Output the (x, y) coordinate of the center of the cell containing the given text.  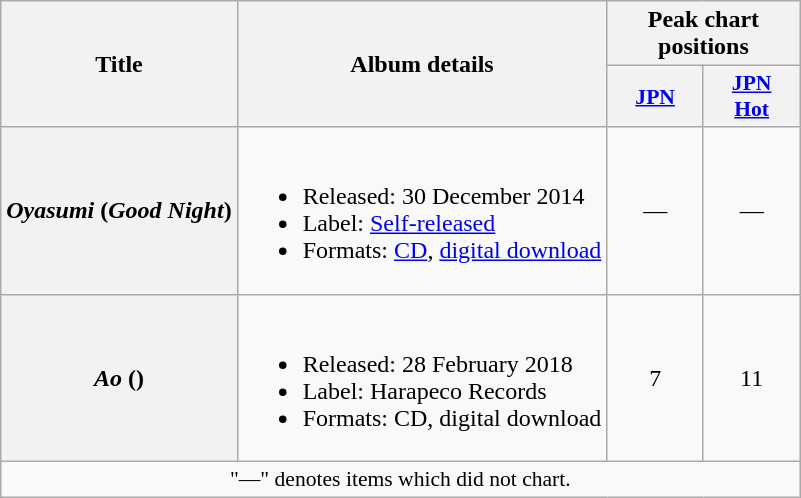
7 (656, 378)
Released: 30 December 2014Label: Self-releasedFormats: CD, digital download (422, 210)
Released: 28 February 2018Label: Harapeco RecordsFormats: CD, digital download (422, 378)
Title (119, 64)
JPN (656, 96)
Oyasumi (Good Night) (119, 210)
"—" denotes items which did not chart. (400, 479)
Peak chart positions (704, 34)
11 (752, 378)
Ao () (119, 378)
Album details (422, 64)
JPNHot (752, 96)
